Pinpoint the cell where the given text exists, returning its (X, Y) midpoint coordinate. 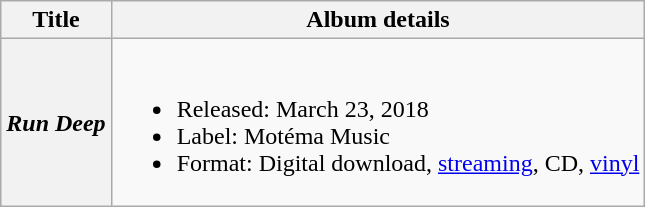
Released: March 23, 2018Label: Motéma MusicFormat: Digital download, streaming, CD, vinyl (378, 122)
Title (56, 20)
Album details (378, 20)
Run Deep (56, 122)
